Scan for the cell matching the given text and deliver its (x, y) coordinate at center. 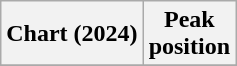
Peakposition (189, 34)
Chart (2024) (72, 34)
